Pinpoint the cell where the given text exists, returning its (X, Y) midpoint coordinate. 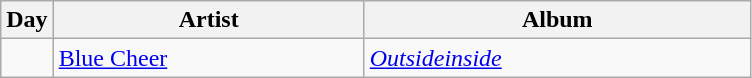
Blue Cheer (208, 58)
Outsideinside (557, 58)
Album (557, 20)
Artist (208, 20)
Day (27, 20)
